Output the (X, Y) coordinate of the center of the cell containing the given text.  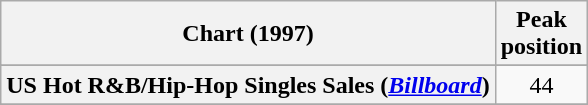
Peakposition (541, 34)
US Hot R&B/Hip-Hop Singles Sales (Billboard) (248, 85)
44 (541, 85)
Chart (1997) (248, 34)
